Extract the [X, Y] coordinate from the center of the cell holding the provided text.  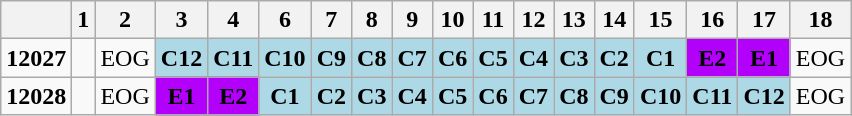
12 [533, 20]
4 [234, 20]
15 [660, 20]
7 [331, 20]
13 [574, 20]
6 [285, 20]
8 [372, 20]
3 [181, 20]
12027 [36, 58]
17 [764, 20]
2 [125, 20]
18 [820, 20]
14 [614, 20]
12028 [36, 96]
11 [493, 20]
1 [84, 20]
16 [712, 20]
9 [412, 20]
10 [452, 20]
